Find where the given text appears and provide that cell's center as [x, y] coordinate. 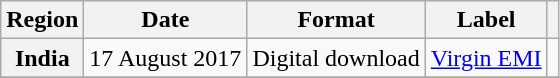
Date [166, 20]
Label [486, 20]
Virgin EMI [486, 58]
Format [336, 20]
17 August 2017 [166, 58]
Region [42, 20]
Digital download [336, 58]
India [42, 58]
